Find where the given text appears and provide that cell's center as (X, Y) coordinate. 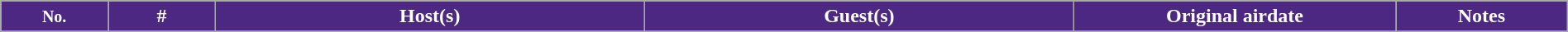
No. (55, 16)
Original airdate (1234, 16)
Host(s) (430, 16)
# (161, 16)
Guest(s) (858, 16)
Notes (1482, 16)
